Return (x, y) of the center of cell containing provided text 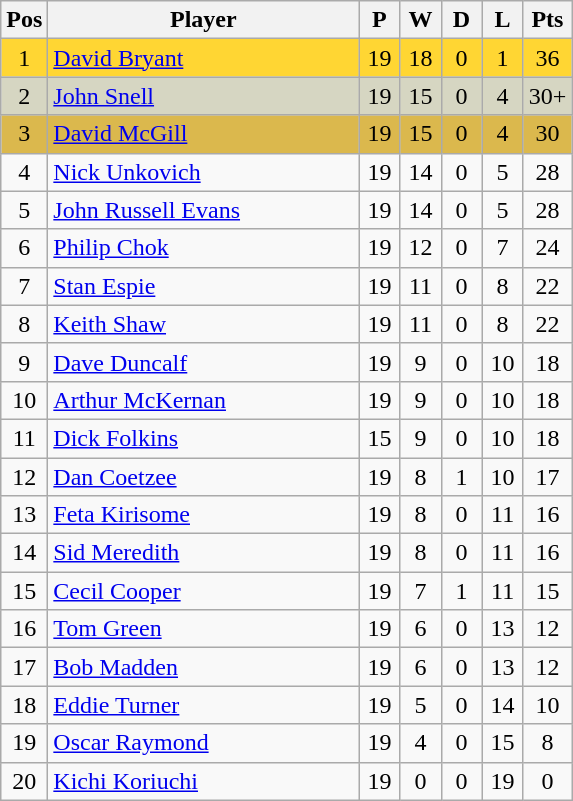
Feta Kirisome (204, 515)
Pts (548, 20)
2 (24, 96)
Oscar Raymond (204, 743)
20 (24, 781)
Arthur McKernan (204, 400)
W (420, 20)
36 (548, 58)
Keith Shaw (204, 324)
David McGill (204, 134)
Eddie Turner (204, 705)
Sid Meredith (204, 553)
John Russell Evans (204, 210)
Cecil Cooper (204, 591)
Bob Madden (204, 667)
Tom Green (204, 629)
D (462, 20)
Dave Duncalf (204, 362)
Player (204, 20)
L (502, 20)
30+ (548, 96)
David Bryant (204, 58)
John Snell (204, 96)
Dan Coetzee (204, 477)
24 (548, 248)
Philip Chok (204, 248)
P (380, 20)
Dick Folkins (204, 438)
Stan Espie (204, 286)
Kichi Koriuchi (204, 781)
30 (548, 134)
Nick Unkovich (204, 172)
Pos (24, 20)
3 (24, 134)
